Output the (x, y) coordinate of the center of the cell containing the given text.  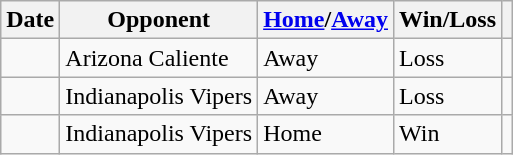
Home/Away (326, 20)
Date (30, 20)
Win (448, 134)
Home (326, 134)
Opponent (159, 20)
Win/Loss (448, 20)
Arizona Caliente (159, 58)
